Pinpoint the cell where the given text exists, returning its (X, Y) midpoint coordinate. 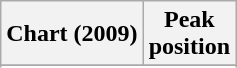
Peakposition (189, 34)
Chart (2009) (72, 34)
